Pinpoint the cell where the given text exists, returning its [x, y] midpoint coordinate. 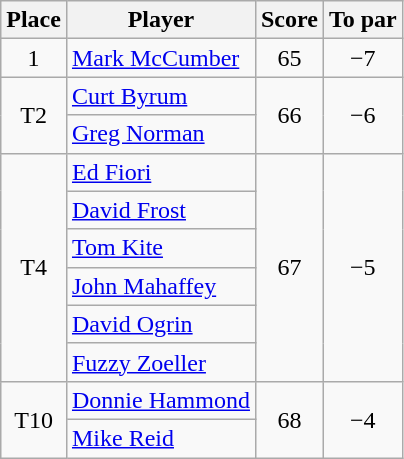
Mike Reid [160, 438]
Place [34, 20]
T2 [34, 115]
−5 [362, 267]
Tom Kite [160, 248]
Greg Norman [160, 134]
T10 [34, 419]
Curt Byrum [160, 96]
68 [289, 419]
Donnie Hammond [160, 400]
David Ogrin [160, 324]
66 [289, 115]
Fuzzy Zoeller [160, 362]
−4 [362, 419]
T4 [34, 267]
−6 [362, 115]
Mark McCumber [160, 58]
65 [289, 58]
Player [160, 20]
Ed Fiori [160, 172]
67 [289, 267]
Score [289, 20]
John Mahaffey [160, 286]
−7 [362, 58]
David Frost [160, 210]
1 [34, 58]
To par [362, 20]
